Return the (x, y) coordinate for the center point of the cell that contains the specified text.  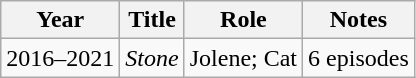
Jolene; Cat (243, 58)
Role (243, 20)
Year (60, 20)
2016–2021 (60, 58)
Title (152, 20)
Stone (152, 58)
6 episodes (359, 58)
Notes (359, 20)
